Extract the [x, y] coordinate from the center of the cell holding the provided text.  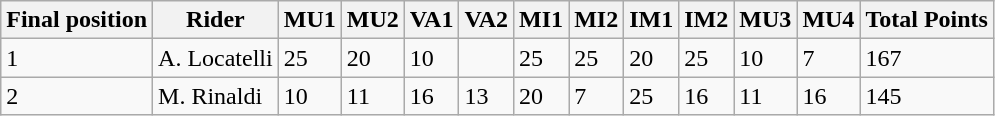
IM2 [706, 20]
Rider [216, 20]
MI2 [596, 20]
1 [77, 58]
MU1 [310, 20]
MU3 [766, 20]
13 [486, 96]
MI1 [542, 20]
VA1 [432, 20]
A. Locatelli [216, 58]
167 [927, 58]
VA2 [486, 20]
MU2 [372, 20]
M. Rinaldi [216, 96]
Total Points [927, 20]
Final position [77, 20]
145 [927, 96]
IM1 [652, 20]
MU4 [828, 20]
2 [77, 96]
